Extract the (x, y) coordinate from the center of the cell holding the provided text.  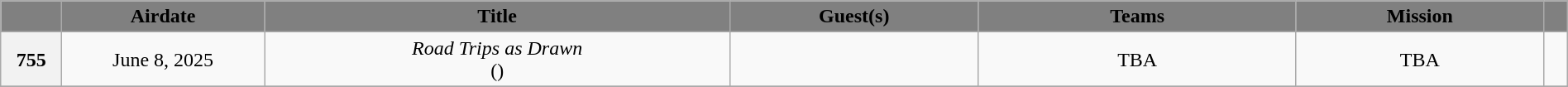
Airdate (164, 17)
Mission (1419, 17)
Title (498, 17)
June 8, 2025 (164, 60)
Guest(s) (854, 17)
Teams (1137, 17)
Road Trips as Drawn() (498, 60)
755 (31, 60)
